From the cell containing the given text, extract its center point as (X, Y) coordinate. 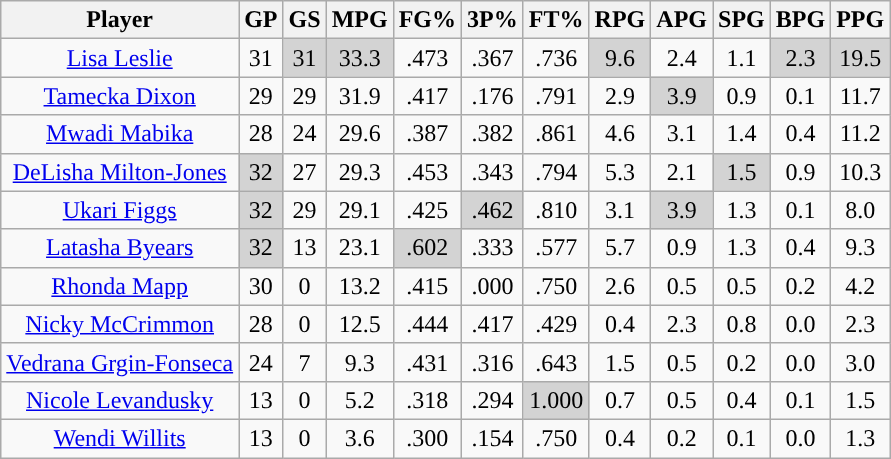
3.6 (360, 438)
.294 (493, 400)
29.6 (360, 134)
1.1 (741, 58)
.154 (493, 438)
FG% (427, 20)
Wendi Willits (120, 438)
.425 (427, 210)
Tamecka Dixon (120, 96)
Mwadi Mabika (120, 134)
.367 (493, 58)
2.9 (620, 96)
.444 (427, 324)
MPG (360, 20)
5.7 (620, 248)
Lisa Leslie (120, 58)
.318 (427, 400)
2.6 (620, 286)
Vedrana Grgin-Fonseca (120, 362)
12.5 (360, 324)
.462 (493, 210)
Rhonda Mapp (120, 286)
.000 (493, 286)
29.3 (360, 172)
.794 (556, 172)
Nicole Levandusky (120, 400)
.736 (556, 58)
.431 (427, 362)
APG (682, 20)
FT% (556, 20)
1.000 (556, 400)
13.2 (360, 286)
5.3 (620, 172)
.643 (556, 362)
GP (261, 20)
.577 (556, 248)
.343 (493, 172)
RPG (620, 20)
.176 (493, 96)
.810 (556, 210)
.453 (427, 172)
Latasha Byears (120, 248)
11.7 (860, 96)
5.2 (360, 400)
23.1 (360, 248)
SPG (741, 20)
.791 (556, 96)
3P% (493, 20)
DeLisha Milton-Jones (120, 172)
31.9 (360, 96)
3.0 (860, 362)
.300 (427, 438)
2.1 (682, 172)
PPG (860, 20)
Nicky McCrimmon (120, 324)
Ukari Figgs (120, 210)
.387 (427, 134)
30 (261, 286)
0.7 (620, 400)
.473 (427, 58)
.861 (556, 134)
4.2 (860, 286)
27 (304, 172)
7 (304, 362)
.333 (493, 248)
29.1 (360, 210)
19.5 (860, 58)
Player (120, 20)
.429 (556, 324)
1.4 (741, 134)
.316 (493, 362)
9.6 (620, 58)
4.6 (620, 134)
2.4 (682, 58)
11.2 (860, 134)
GS (304, 20)
.415 (427, 286)
.382 (493, 134)
8.0 (860, 210)
10.3 (860, 172)
0.8 (741, 324)
BPG (800, 20)
.602 (427, 248)
33.3 (360, 58)
